For the text-containing cell, return its midpoint in (x, y) coordinate format. 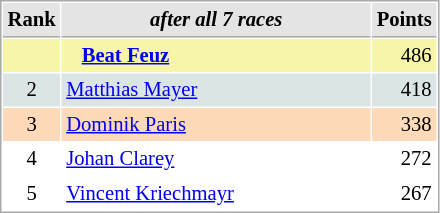
486 (404, 56)
Dominik Paris (216, 124)
267 (404, 194)
after all 7 races (216, 20)
338 (404, 124)
3 (32, 124)
Matthias Mayer (216, 90)
4 (32, 158)
Vincent Kriechmayr (216, 194)
2 (32, 90)
Beat Feuz (216, 56)
Points (404, 20)
272 (404, 158)
5 (32, 194)
418 (404, 90)
Rank (32, 20)
Johan Clarey (216, 158)
